Return [x, y] of the center of cell containing provided text 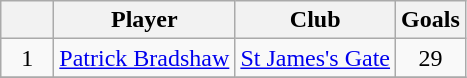
Club [316, 20]
Patrick Bradshaw [144, 58]
St James's Gate [316, 58]
29 [431, 58]
Player [144, 20]
Goals [431, 20]
1 [28, 58]
